Pinpoint the cell where the given text exists, returning its (x, y) midpoint coordinate. 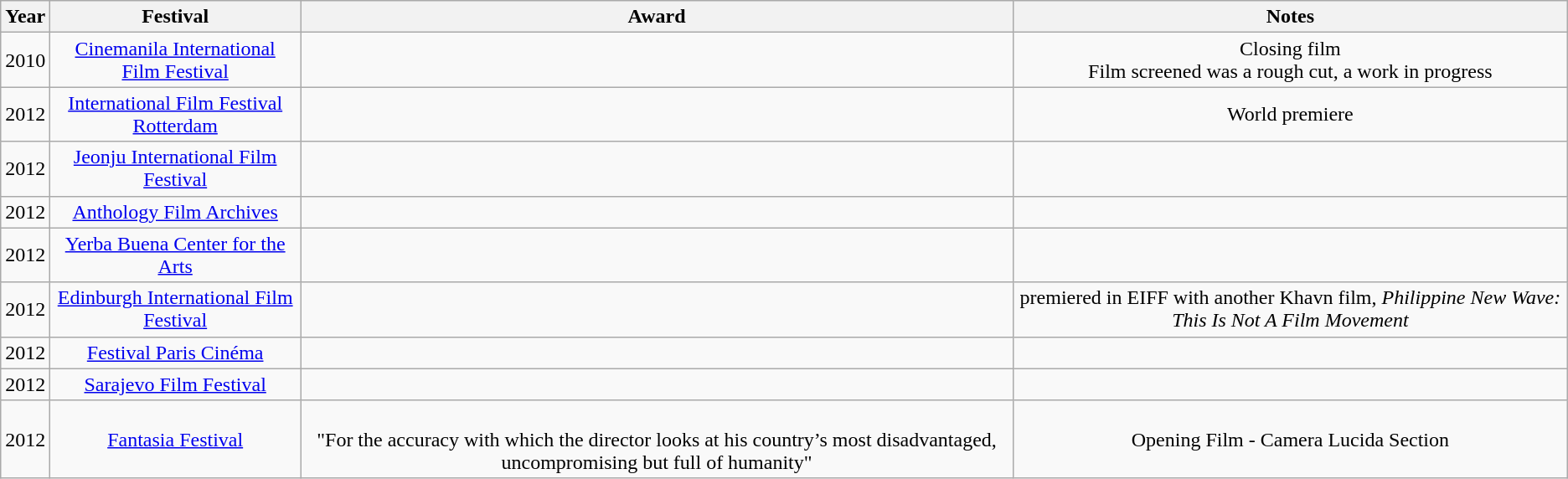
Anthology Film Archives (176, 212)
premiered in EIFF with another Khavn film, Philippine New Wave: This Is Not A Film Movement (1291, 310)
International Film Festival Rotterdam (176, 114)
Cinemanila International Film Festival (176, 60)
Yerba Buena Center for the Arts (176, 255)
Fantasia Festival (176, 439)
"For the accuracy with which the director looks at his country’s most disadvantaged, uncompromising but full of humanity" (657, 439)
Year (25, 17)
Opening Film - Camera Lucida Section (1291, 439)
Notes (1291, 17)
Edinburgh International Film Festival (176, 310)
Sarajevo Film Festival (176, 384)
Festival (176, 17)
World premiere (1291, 114)
Jeonju International Film Festival (176, 169)
2010 (25, 60)
Festival Paris Cinéma (176, 353)
Award (657, 17)
Closing filmFilm screened was a rough cut, a work in progress (1291, 60)
